Scan for the cell matching the given text and deliver its [X, Y] coordinate at center. 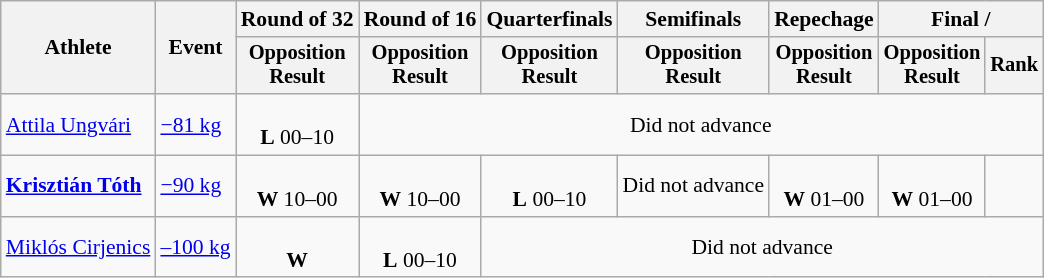
Final / [961, 19]
Attila Ungvári [78, 124]
−90 kg [195, 186]
Quarterfinals [549, 19]
–100 kg [195, 248]
W [298, 248]
Repechage [824, 19]
Athlete [78, 48]
Rank [1014, 66]
Event [195, 48]
Semifinals [693, 19]
−81 kg [195, 124]
Miklós Cirjenics [78, 248]
Krisztián Tóth [78, 186]
Round of 32 [298, 19]
Round of 16 [420, 19]
